For the text-containing cell, return its midpoint in (x, y) coordinate format. 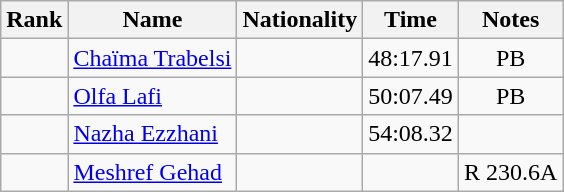
Meshref Gehad (152, 172)
R 230.6A (510, 172)
Time (411, 20)
48:17.91 (411, 58)
50:07.49 (411, 96)
Chaïma Trabelsi (152, 58)
Notes (510, 20)
Olfa Lafi (152, 96)
Rank (34, 20)
Nazha Ezzhani (152, 134)
Nationality (300, 20)
Name (152, 20)
54:08.32 (411, 134)
